Capture the cell that displays the provided text and extract its (x, y) central coordinate. 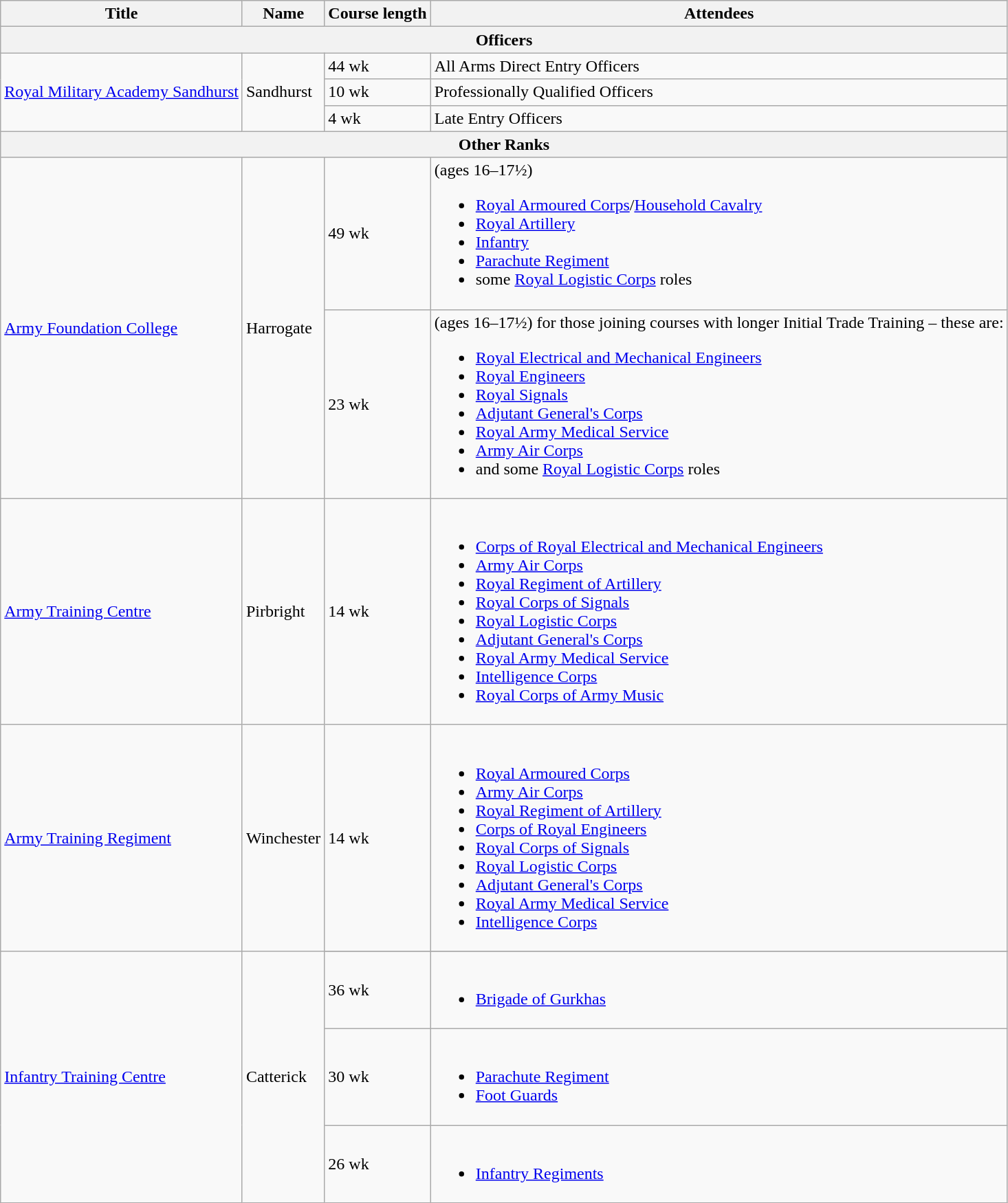
Other Ranks (504, 144)
Sandhurst (283, 92)
All Arms Direct Entry Officers (719, 66)
Brigade of Gurkhas (719, 990)
(ages 16–17½)Royal Armoured Corps/Household CavalryRoyal ArtilleryInfantryParachute Regimentsome Royal Logistic Corps roles (719, 234)
10 wk (377, 92)
Course length (377, 14)
44 wk (377, 66)
Harrogate (283, 328)
Infantry Training Centre (122, 1077)
30 wk (377, 1077)
Royal Military Academy Sandhurst (122, 92)
Army Training Regiment (122, 837)
49 wk (377, 234)
Officers (504, 40)
Late Entry Officers (719, 118)
Infantry Regiments (719, 1163)
36 wk (377, 990)
Title (122, 14)
Parachute RegimentFoot Guards (719, 1077)
23 wk (377, 404)
Professionally Qualified Officers (719, 92)
4 wk (377, 118)
Catterick (283, 1077)
Army Foundation College (122, 328)
26 wk (377, 1163)
Winchester (283, 837)
Attendees (719, 14)
Army Training Centre (122, 612)
Pirbright (283, 612)
Name (283, 14)
